Extract the (x, y) coordinate from the center of the cell holding the provided text.  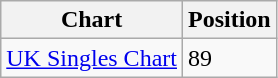
89 (229, 58)
Position (229, 20)
Chart (92, 20)
UK Singles Chart (92, 58)
